Provide the (X, Y) coordinate of the cell's center where the given text is located.  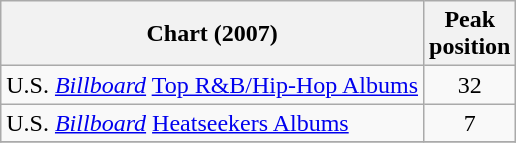
Peakposition (470, 34)
7 (470, 123)
Chart (2007) (212, 34)
32 (470, 85)
U.S. Billboard Heatseekers Albums (212, 123)
U.S. Billboard Top R&B/Hip-Hop Albums (212, 85)
